Search for the cell housing the specified text and yield its [X, Y] center coordinate. 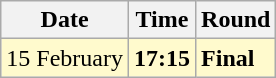
Final [236, 58]
Time [162, 20]
17:15 [162, 58]
15 February [65, 58]
Date [65, 20]
Round [236, 20]
